Search for the cell housing the specified text and yield its (x, y) center coordinate. 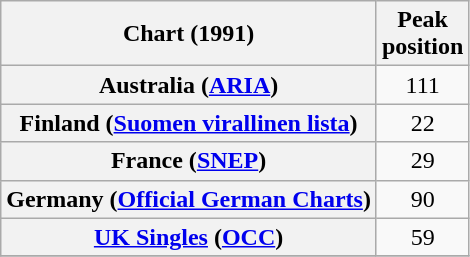
59 (422, 237)
Germany (Official German Charts) (189, 199)
Australia (ARIA) (189, 85)
22 (422, 123)
France (SNEP) (189, 161)
29 (422, 161)
111 (422, 85)
UK Singles (OCC) (189, 237)
Finland (Suomen virallinen lista) (189, 123)
90 (422, 199)
Chart (1991) (189, 34)
Peakposition (422, 34)
